Provide the (X, Y) coordinate of the cell's center where the given text is located.  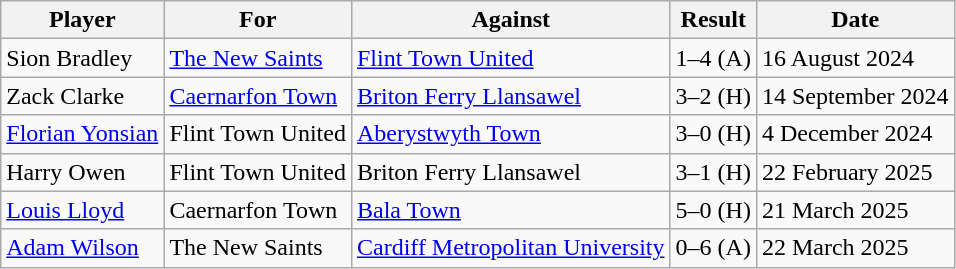
14 September 2024 (855, 96)
Harry Owen (82, 172)
Date (855, 20)
Against (510, 20)
22 March 2025 (855, 248)
Zack Clarke (82, 96)
21 March 2025 (855, 210)
For (258, 20)
Louis Lloyd (82, 210)
1–4 (A) (713, 58)
3–1 (H) (713, 172)
Adam Wilson (82, 248)
4 December 2024 (855, 134)
22 February 2025 (855, 172)
Florian Yonsian (82, 134)
Player (82, 20)
Result (713, 20)
Sion Bradley (82, 58)
Bala Town (510, 210)
16 August 2024 (855, 58)
3–0 (H) (713, 134)
0–6 (A) (713, 248)
Aberystwyth Town (510, 134)
Cardiff Metropolitan University (510, 248)
3–2 (H) (713, 96)
5–0 (H) (713, 210)
